Scan for the cell matching the given text and deliver its (x, y) coordinate at center. 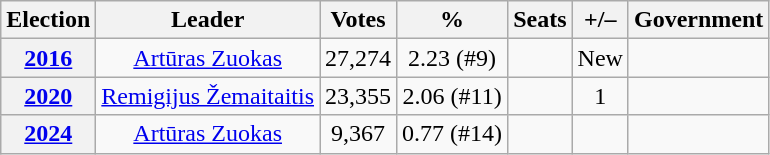
2020 (48, 96)
1 (600, 96)
23,355 (358, 96)
2024 (48, 134)
2.23 (#9) (452, 58)
9,367 (358, 134)
Votes (358, 20)
27,274 (358, 58)
% (452, 20)
Remigijus Žemaitaitis (208, 96)
Election (48, 20)
Leader (208, 20)
2.06 (#11) (452, 96)
Government (698, 20)
+/– (600, 20)
2016 (48, 58)
New (600, 58)
0.77 (#14) (452, 134)
Seats (540, 20)
